Detect which cell encompasses the target text, then output its (x, y) center coordinate. 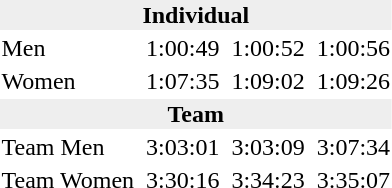
Team Men (68, 147)
1:00:56 (353, 48)
1:09:02 (268, 81)
Individual (196, 15)
1:09:26 (353, 81)
Women (68, 81)
1:00:49 (183, 48)
Men (68, 48)
3:03:09 (268, 147)
1:00:52 (268, 48)
3:03:01 (183, 147)
3:07:34 (353, 147)
1:07:35 (183, 81)
Team (196, 114)
